Return [x, y] of the center of cell containing provided text 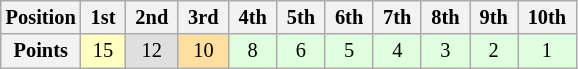
12 [152, 51]
Position [41, 17]
4th [253, 17]
8 [253, 51]
2nd [152, 17]
7th [397, 17]
Points [41, 51]
9th [494, 17]
4 [397, 51]
1 [547, 51]
8th [445, 17]
6th [349, 17]
5th [301, 17]
3 [445, 51]
10th [547, 17]
15 [104, 51]
10 [203, 51]
5 [349, 51]
2 [494, 51]
1st [104, 17]
3rd [203, 17]
6 [301, 51]
